Scan for the cell matching the given text and deliver its [X, Y] coordinate at center. 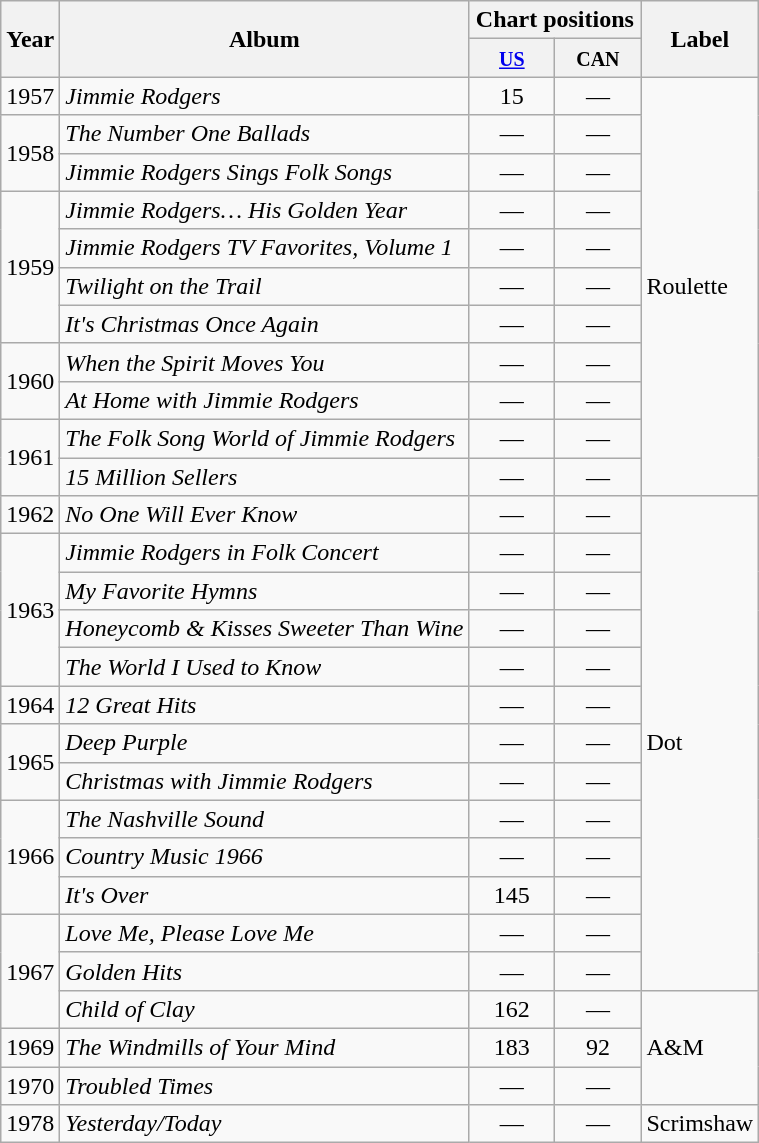
1959 [30, 267]
1957 [30, 96]
Country Music 1966 [264, 857]
1970 [30, 1085]
US [512, 58]
1966 [30, 857]
Chart positions [555, 20]
Jimmie Rodgers in Folk Concert [264, 553]
Golden Hits [264, 971]
When the Spirit Moves You [264, 362]
1964 [30, 705]
It's Over [264, 895]
Twilight on the Trail [264, 286]
My Favorite Hymns [264, 591]
Dot [700, 744]
162 [512, 1009]
Troubled Times [264, 1085]
The World I Used to Know [264, 667]
1958 [30, 153]
1963 [30, 610]
At Home with Jimmie Rodgers [264, 400]
The Nashville Sound [264, 819]
Honeycomb & Kisses Sweeter Than Wine [264, 629]
CAN [598, 58]
1962 [30, 515]
Child of Clay [264, 1009]
It's Christmas Once Again [264, 324]
1969 [30, 1047]
12 Great Hits [264, 705]
Label [700, 39]
The Number One Ballads [264, 134]
1960 [30, 381]
183 [512, 1047]
Love Me, Please Love Me [264, 933]
145 [512, 895]
A&M [700, 1047]
15 Million Sellers [264, 477]
No One Will Ever Know [264, 515]
Christmas with Jimmie Rodgers [264, 781]
92 [598, 1047]
Deep Purple [264, 743]
1965 [30, 762]
The Windmills of Your Mind [264, 1047]
Jimmie Rodgers TV Favorites, Volume 1 [264, 248]
Roulette [700, 286]
Jimmie Rodgers [264, 96]
Scrimshaw [700, 1124]
1978 [30, 1124]
Jimmie Rodgers… His Golden Year [264, 210]
Jimmie Rodgers Sings Folk Songs [264, 172]
The Folk Song World of Jimmie Rodgers [264, 438]
Year [30, 39]
Album [264, 39]
15 [512, 96]
Yesterday/Today [264, 1124]
1967 [30, 971]
1961 [30, 457]
